Identify which cell holds the provided text, then report its (X, Y) central coordinate. 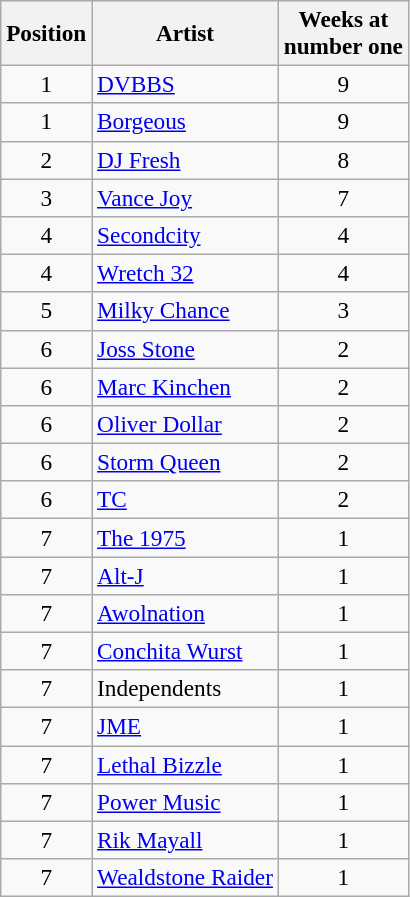
JME (186, 726)
Artist (186, 32)
Awolnation (186, 613)
Alt-J (186, 575)
Milky Chance (186, 311)
DVBBS (186, 84)
Weeks atnumber one (343, 32)
Wealdstone Raider (186, 877)
Conchita Wurst (186, 651)
Borgeous (186, 122)
Independents (186, 689)
Rik Mayall (186, 840)
TC (186, 500)
Wretch 32 (186, 273)
Storm Queen (186, 462)
Lethal Bizzle (186, 764)
Secondcity (186, 235)
Oliver Dollar (186, 424)
Marc Kinchen (186, 386)
8 (343, 160)
The 1975 (186, 537)
Vance Joy (186, 197)
5 (46, 311)
DJ Fresh (186, 160)
Position (46, 32)
Joss Stone (186, 349)
Power Music (186, 802)
